Output the (X, Y) coordinate of the center of the cell containing the given text.  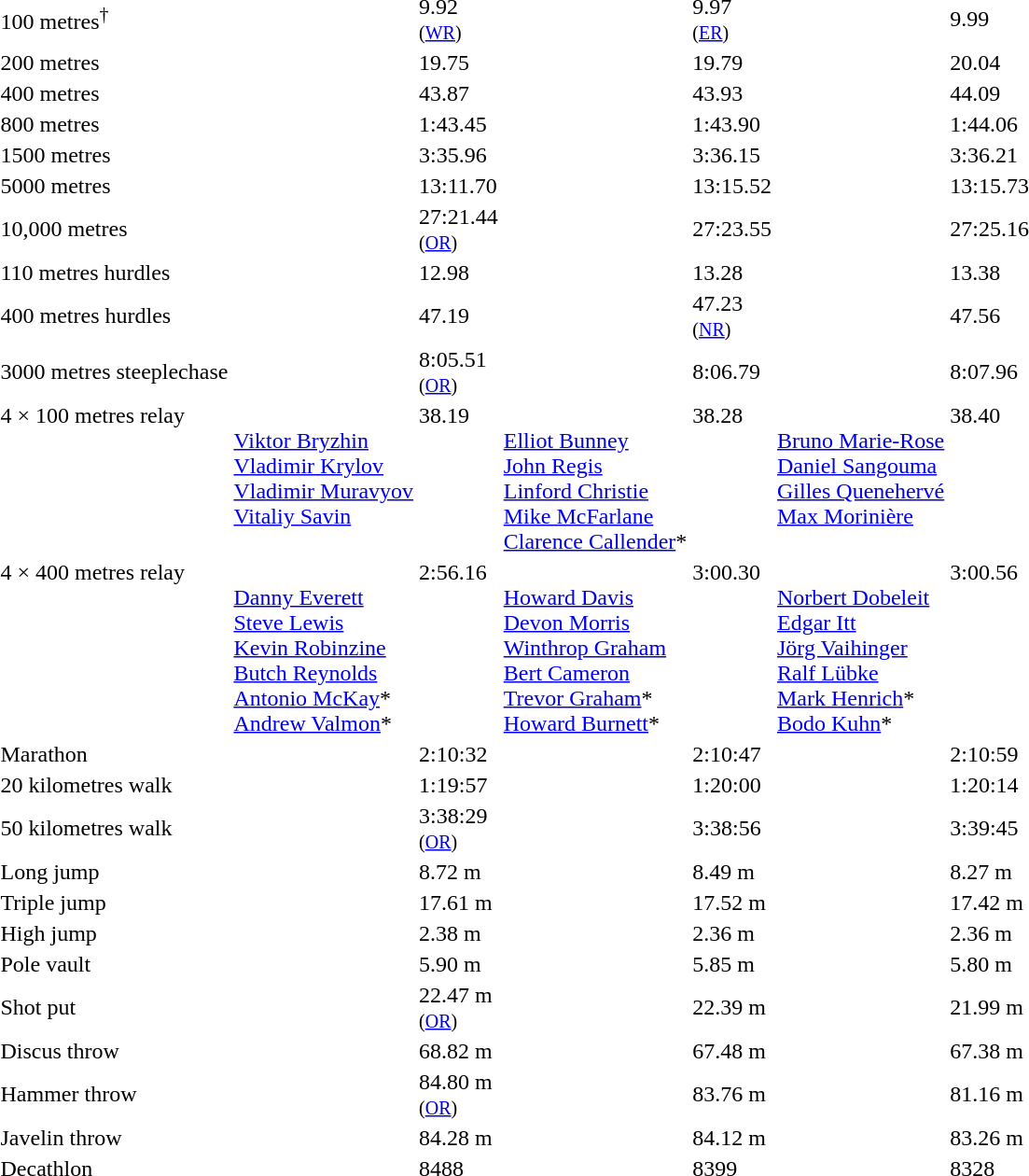
84.12 m (732, 1138)
38.28 (732, 478)
13:11.70 (459, 186)
38.19 (459, 478)
13.28 (732, 273)
84.80 m(OR) (459, 1094)
Elliot Bunney John Regis Linford ChristieMike McFarlaneClarence Callender* (595, 478)
27:23.55 (732, 230)
3:00.30 (732, 648)
1:19:57 (459, 785)
Norbert DobeleitEdgar IttJörg VaihingerRalf LübkeMark Henrich*Bodo Kuhn* (860, 648)
8.49 m (732, 872)
27:21.44(OR) (459, 230)
19.75 (459, 63)
84.28 m (459, 1138)
3:36.15 (732, 155)
22.39 m (732, 1008)
13:15.52 (732, 186)
2:56.16 (459, 648)
47.19 (459, 315)
68.82 m (459, 1051)
8:06.79 (732, 371)
5.85 m (732, 964)
1:20:00 (732, 785)
1:43.45 (459, 124)
17.52 m (732, 903)
3:38:29(OR) (459, 829)
Viktor Bryzhin Vladimir Krylov Vladimir Muravyov Vitaliy Savin (324, 478)
43.93 (732, 93)
2.36 m (732, 933)
5.90 m (459, 964)
43.87 (459, 93)
47.23(NR) (732, 315)
8:05.51(OR) (459, 371)
8.72 m (459, 872)
17.61 m (459, 903)
Bruno Marie-Rose Daniel Sangouma Gilles Quenehervé Max Morinière (860, 478)
1:43.90 (732, 124)
3:35.96 (459, 155)
Howard DavisDevon MorrisWinthrop GrahamBert CameronTrevor Graham*Howard Burnett* (595, 648)
3:38:56 (732, 829)
Danny EverettSteve LewisKevin RobinzineButch ReynoldsAntonio McKay*Andrew Valmon* (324, 648)
22.47 m(OR) (459, 1008)
2:10:47 (732, 754)
12.98 (459, 273)
2.38 m (459, 933)
67.48 m (732, 1051)
83.76 m (732, 1094)
19.79 (732, 63)
2:10:32 (459, 754)
